Locate the cell with the specified text and output its [x, y] center coordinate. 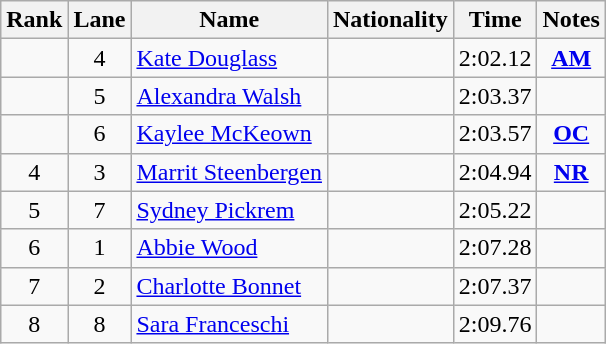
Rank [34, 20]
2:07.37 [495, 286]
Abbie Wood [230, 248]
NR [571, 172]
Alexandra Walsh [230, 96]
2:09.76 [495, 324]
2:04.94 [495, 172]
OC [571, 134]
Time [495, 20]
3 [100, 172]
2 [100, 286]
1 [100, 248]
AM [571, 58]
2:02.12 [495, 58]
Charlotte Bonnet [230, 286]
Name [230, 20]
Nationality [390, 20]
Marrit Steenbergen [230, 172]
2:05.22 [495, 210]
Kaylee McKeown [230, 134]
2:03.57 [495, 134]
2:07.28 [495, 248]
Lane [100, 20]
Sara Franceschi [230, 324]
2:03.37 [495, 96]
Sydney Pickrem [230, 210]
Kate Douglass [230, 58]
Notes [571, 20]
